Return the (X, Y) coordinate for the center point of the cell that contains the specified text.  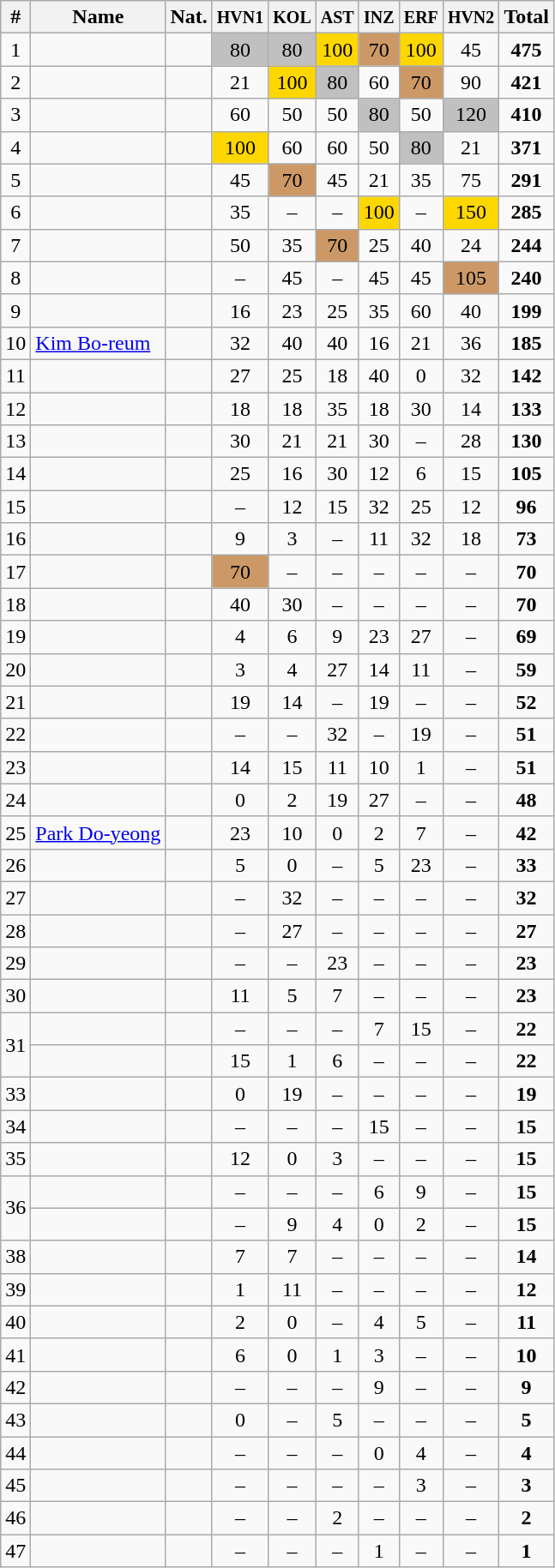
13 (15, 442)
371 (527, 147)
475 (527, 50)
39 (15, 1289)
47 (15, 1551)
285 (527, 213)
ERF (420, 17)
199 (527, 310)
43 (15, 1420)
73 (527, 539)
133 (527, 409)
26 (15, 865)
HVN1 (240, 17)
90 (471, 82)
20 (15, 670)
KOL (293, 17)
44 (15, 1453)
# (15, 17)
96 (527, 507)
HVN2 (471, 17)
240 (527, 278)
69 (527, 637)
17 (15, 572)
52 (527, 702)
150 (471, 213)
48 (527, 800)
31 (15, 1045)
34 (15, 1126)
410 (527, 115)
120 (471, 115)
Name (98, 17)
29 (15, 964)
Park Do-yeong (98, 832)
AST (337, 17)
185 (527, 343)
38 (15, 1257)
142 (527, 375)
244 (527, 245)
75 (471, 180)
INZ (379, 17)
Total (527, 17)
59 (527, 670)
130 (527, 442)
291 (527, 180)
41 (15, 1355)
8 (15, 278)
Nat. (189, 17)
421 (527, 82)
Kim Bo-reum (98, 343)
46 (15, 1518)
